Search for the cell housing the specified text and yield its (X, Y) center coordinate. 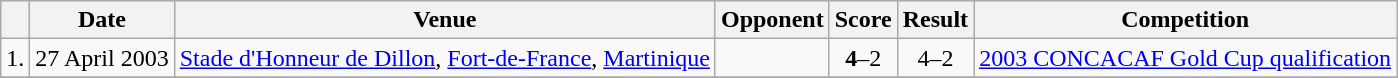
Competition (1186, 20)
Date (102, 20)
Opponent (772, 20)
Stade d'Honneur de Dillon, Fort-de-France, Martinique (444, 58)
1. (16, 58)
2003 CONCACAF Gold Cup qualification (1186, 58)
27 April 2003 (102, 58)
Result (935, 20)
Venue (444, 20)
Score (863, 20)
